Return (X, Y) of the center of cell containing provided text 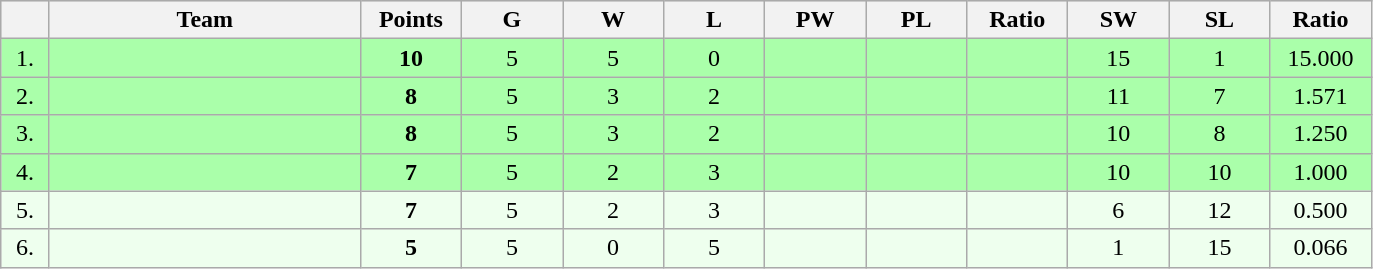
0.066 (1320, 248)
PL (916, 20)
15.000 (1320, 58)
1. (26, 58)
12 (1220, 210)
Team (204, 20)
0.500 (1320, 210)
W (612, 20)
PW (816, 20)
SW (1118, 20)
2. (26, 96)
SL (1220, 20)
6 (1118, 210)
11 (1118, 96)
Points (410, 20)
L (714, 20)
6. (26, 248)
5. (26, 210)
4. (26, 172)
3. (26, 134)
1.000 (1320, 172)
G (512, 20)
1.250 (1320, 134)
1.571 (1320, 96)
